Identify which cell holds the provided text, then report its (x, y) central coordinate. 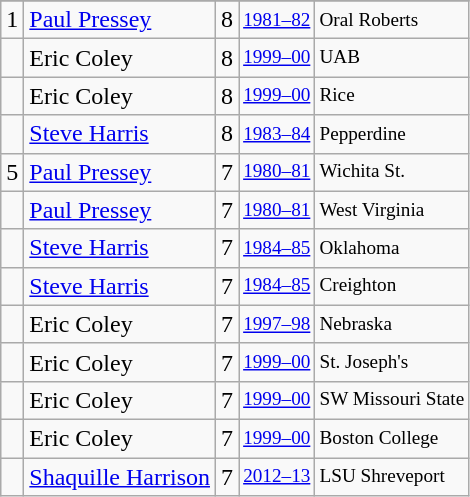
West Virginia (392, 210)
Creighton (392, 286)
2012–13 (277, 477)
Oklahoma (392, 248)
Boston College (392, 438)
LSU Shreveport (392, 477)
1983–84 (277, 134)
SW Missouri State (392, 400)
Rice (392, 96)
Nebraska (392, 324)
Oral Roberts (392, 20)
Shaquille Harrison (120, 477)
1 (12, 20)
5 (12, 172)
UAB (392, 58)
1997–98 (277, 324)
Pepperdine (392, 134)
Wichita St. (392, 172)
1981–82 (277, 20)
St. Joseph's (392, 362)
